Pinpoint the cell where the given text exists, returning its [x, y] midpoint coordinate. 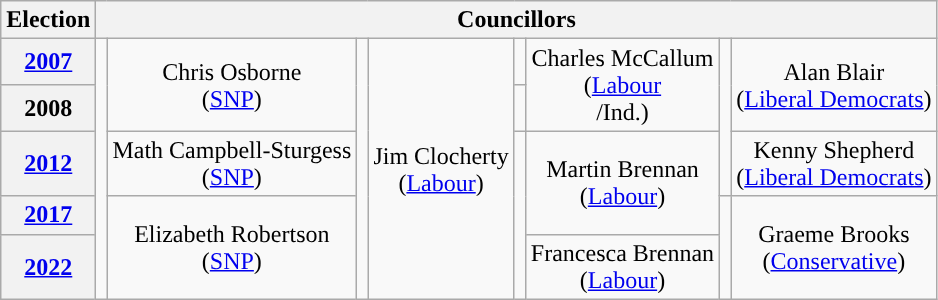
2022 [48, 266]
Graeme Brooks(Conservative) [834, 248]
Alan Blair(Liberal Democrats) [834, 85]
2012 [48, 164]
2008 [48, 108]
Math Campbell-Sturgess(SNP) [232, 164]
Charles McCallum(Labour/Ind.) [622, 85]
Elizabeth Robertson(SNP) [232, 248]
Jim Clocherty(Labour) [441, 169]
Councillors [516, 20]
Election [48, 20]
Chris Osborne(SNP) [232, 85]
Francesca Brennan(Labour) [622, 266]
2017 [48, 215]
Martin Brennan(Labour) [622, 182]
Kenny Shepherd(Liberal Democrats) [834, 164]
2007 [48, 62]
